Return the (x, y) coordinate for the center point of the cell that contains the specified text.  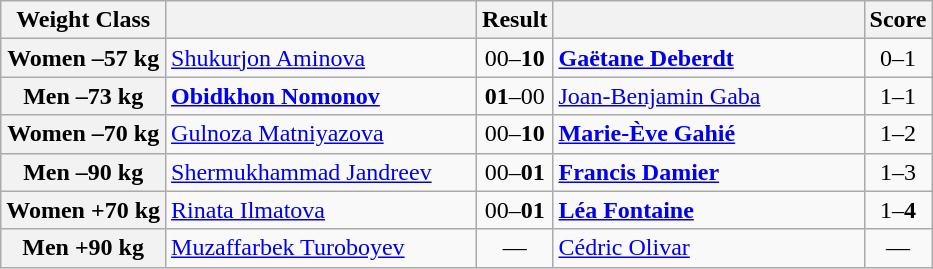
Cédric Olivar (708, 248)
Women –70 kg (84, 134)
Joan-Benjamin Gaba (708, 96)
Result (515, 20)
Women +70 kg (84, 210)
Shukurjon Aminova (322, 58)
Men –73 kg (84, 96)
1–1 (898, 96)
01–00 (515, 96)
Women –57 kg (84, 58)
Men –90 kg (84, 172)
Gaëtane Deberdt (708, 58)
Rinata Ilmatova (322, 210)
Shermukhammad Jandreev (322, 172)
Men +90 kg (84, 248)
0–1 (898, 58)
Score (898, 20)
1–3 (898, 172)
Weight Class (84, 20)
Obidkhon Nomonov (322, 96)
Muzaffarbek Turoboyev (322, 248)
Gulnoza Matniyazova (322, 134)
Marie-Ève Gahié (708, 134)
Francis Damier (708, 172)
1–2 (898, 134)
Léa Fontaine (708, 210)
1–4 (898, 210)
